Find where the given text appears and provide that cell's center as (X, Y) coordinate. 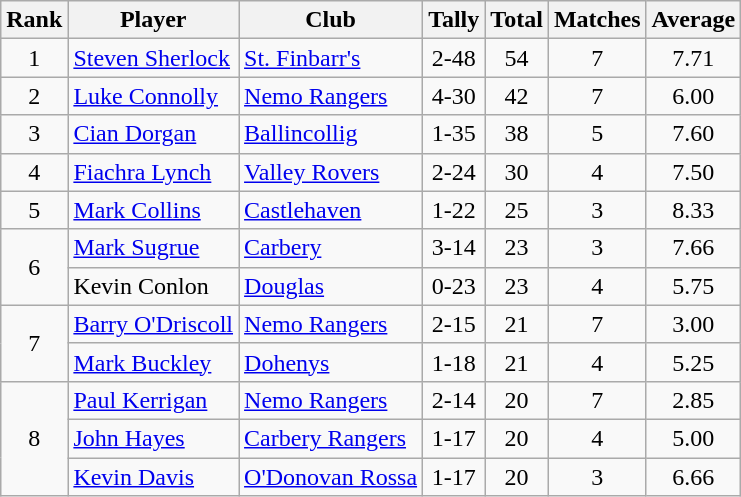
Mark Buckley (154, 362)
Player (154, 20)
6.00 (694, 96)
Kevin Conlon (154, 286)
4-30 (454, 96)
Fiachra Lynch (154, 172)
Carbery Rangers (331, 438)
Paul Kerrigan (154, 400)
St. Finbarr's (331, 58)
Rank (34, 20)
Castlehaven (331, 210)
2 (34, 96)
Dohenys (331, 362)
Mark Collins (154, 210)
38 (517, 134)
Douglas (331, 286)
Steven Sherlock (154, 58)
2-14 (454, 400)
8.33 (694, 210)
1 (34, 58)
5.25 (694, 362)
5.00 (694, 438)
6 (34, 267)
O'Donovan Rossa (331, 477)
30 (517, 172)
Mark Sugrue (154, 248)
2.85 (694, 400)
0-23 (454, 286)
Carbery (331, 248)
54 (517, 58)
Luke Connolly (154, 96)
7.71 (694, 58)
1-22 (454, 210)
Cian Dorgan (154, 134)
Total (517, 20)
2-48 (454, 58)
Tally (454, 20)
1-35 (454, 134)
Ballincollig (331, 134)
3-14 (454, 248)
John Hayes (154, 438)
Average (694, 20)
2-15 (454, 324)
7.60 (694, 134)
Club (331, 20)
3.00 (694, 324)
8 (34, 438)
7.50 (694, 172)
Matches (597, 20)
7.66 (694, 248)
1-18 (454, 362)
25 (517, 210)
Barry O'Driscoll (154, 324)
2-24 (454, 172)
Valley Rovers (331, 172)
Kevin Davis (154, 477)
5.75 (694, 286)
42 (517, 96)
6.66 (694, 477)
